Output the (x, y) coordinate of the center of the cell containing the given text.  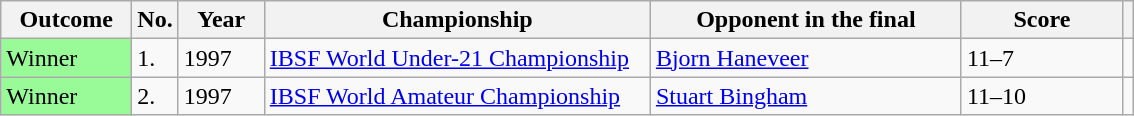
Championship (457, 20)
Opponent in the final (806, 20)
11–10 (1042, 96)
No. (155, 20)
Bjorn Haneveer (806, 58)
2. (155, 96)
Stuart Bingham (806, 96)
Year (221, 20)
11–7 (1042, 58)
Outcome (66, 20)
IBSF World Amateur Championship (457, 96)
1. (155, 58)
IBSF World Under-21 Championship (457, 58)
Score (1042, 20)
